Return the (X, Y) coordinate for the center point of the cell that contains the specified text.  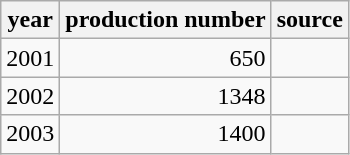
650 (166, 58)
1348 (166, 96)
1400 (166, 134)
year (30, 20)
source (310, 20)
2001 (30, 58)
2003 (30, 134)
2002 (30, 96)
production number (166, 20)
